Find where the given text appears and provide that cell's center as [X, Y] coordinate. 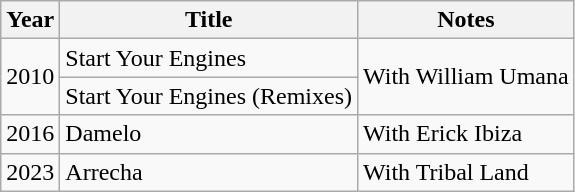
Start Your Engines (Remixes) [209, 96]
With Tribal Land [466, 172]
With Erick Ibiza [466, 134]
Arrecha [209, 172]
2010 [30, 77]
Year [30, 20]
Start Your Engines [209, 58]
2023 [30, 172]
Damelo [209, 134]
Notes [466, 20]
With William Umana [466, 77]
Title [209, 20]
2016 [30, 134]
